Identify which cell holds the provided text, then report its [X, Y] central coordinate. 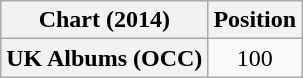
Chart (2014) [104, 20]
UK Albums (OCC) [104, 58]
100 [255, 58]
Position [255, 20]
